Locate the cell with the specified text and output its [x, y] center coordinate. 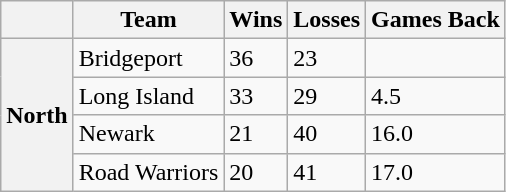
41 [327, 172]
North [37, 115]
Losses [327, 20]
Bridgeport [148, 58]
4.5 [436, 96]
40 [327, 134]
Road Warriors [148, 172]
20 [256, 172]
33 [256, 96]
23 [327, 58]
17.0 [436, 172]
36 [256, 58]
Long Island [148, 96]
Team [148, 20]
29 [327, 96]
Wins [256, 20]
Newark [148, 134]
16.0 [436, 134]
Games Back [436, 20]
21 [256, 134]
